Determine the (X, Y) coordinate at the center of the cell enclosing the given text.  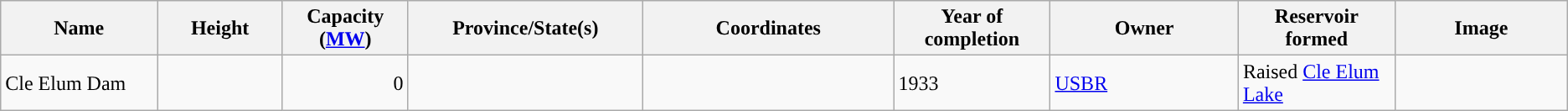
Raised Cle Elum Lake (1317, 82)
Coordinates (769, 29)
Year of completion (972, 29)
Province/State(s) (526, 29)
Name (79, 29)
Owner (1144, 29)
Cle Elum Dam (79, 82)
0 (345, 82)
1933 (972, 82)
Height (220, 29)
Image (1481, 29)
USBR (1144, 82)
Reservoir formed (1317, 29)
Capacity (MW) (345, 29)
